Return the [X, Y] coordinate for the center point of the cell that contains the specified text.  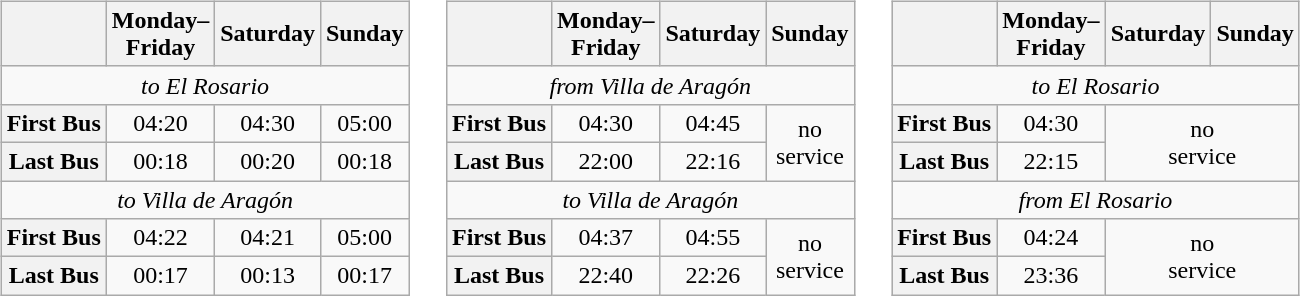
04:24 [1051, 238]
04:21 [268, 238]
22:16 [713, 161]
22:00 [606, 161]
04:37 [606, 238]
from El Rosario [1096, 199]
22:40 [606, 276]
04:45 [713, 123]
22:26 [713, 276]
00:20 [268, 161]
00:13 [268, 276]
22:15 [1051, 161]
04:20 [160, 123]
from Villa de Aragón [650, 85]
23:36 [1051, 276]
04:22 [160, 238]
04:55 [713, 238]
